For the text-containing cell, return its midpoint in (x, y) coordinate format. 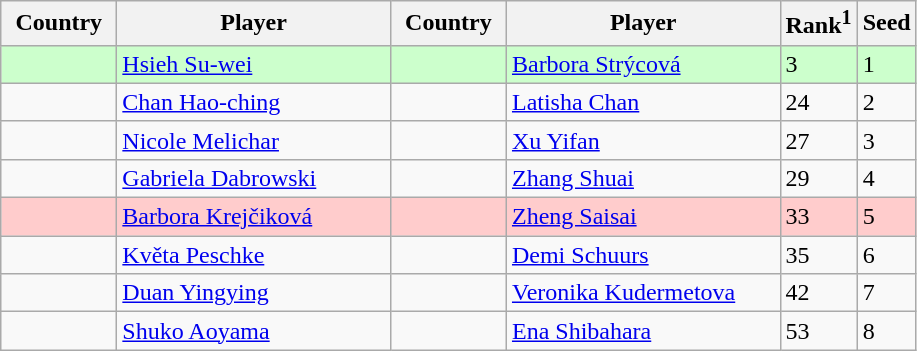
27 (818, 140)
6 (886, 255)
Barbora Krejčiková (254, 217)
Hsieh Su-wei (254, 64)
33 (818, 217)
35 (818, 255)
Veronika Kudermetova (643, 293)
Demi Schuurs (643, 255)
Rank1 (818, 24)
53 (818, 331)
29 (818, 178)
Latisha Chan (643, 102)
42 (818, 293)
24 (818, 102)
7 (886, 293)
Xu Yifan (643, 140)
Květa Peschke (254, 255)
Zheng Saisai (643, 217)
1 (886, 64)
Barbora Strýcová (643, 64)
Chan Hao-ching (254, 102)
Ena Shibahara (643, 331)
2 (886, 102)
4 (886, 178)
Shuko Aoyama (254, 331)
Duan Yingying (254, 293)
Nicole Melichar (254, 140)
Gabriela Dabrowski (254, 178)
8 (886, 331)
Zhang Shuai (643, 178)
Seed (886, 24)
5 (886, 217)
